Provide the [X, Y] coordinate of the cell's center where the given text is located.  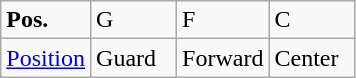
Pos. [46, 20]
Position [46, 58]
G [134, 20]
Forward [223, 58]
Center [312, 58]
F [223, 20]
Guard [134, 58]
C [312, 20]
